For the text-containing cell, return its midpoint in (X, Y) coordinate format. 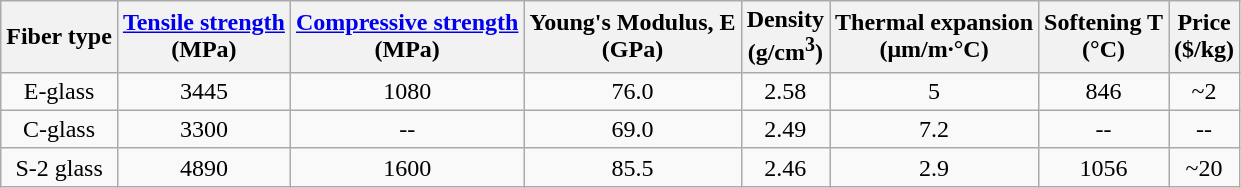
2.58 (785, 91)
Young's Modulus, E(GPa) (632, 37)
1600 (407, 167)
846 (1104, 91)
Density (g/cm3) (785, 37)
3300 (204, 129)
85.5 (632, 167)
C-glass (60, 129)
1080 (407, 91)
Price($/kg) (1204, 37)
~20 (1204, 167)
S-2 glass (60, 167)
~2 (1204, 91)
4890 (204, 167)
1056 (1104, 167)
5 (934, 91)
Compressive strength (MPa) (407, 37)
2.49 (785, 129)
69.0 (632, 129)
2.46 (785, 167)
Tensile strength (MPa) (204, 37)
E-glass (60, 91)
Fiber type (60, 37)
7.2 (934, 129)
Softening T(°C) (1104, 37)
2.9 (934, 167)
76.0 (632, 91)
Thermal expansion(μm/m·°C) (934, 37)
3445 (204, 91)
